Find where the given text appears and provide that cell's center as (X, Y) coordinate. 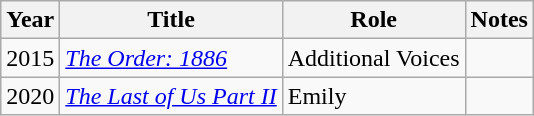
2020 (30, 96)
Notes (499, 20)
Title (171, 20)
Role (374, 20)
Emily (374, 96)
Additional Voices (374, 58)
The Order: 1886 (171, 58)
Year (30, 20)
2015 (30, 58)
The Last of Us Part II (171, 96)
